Output the (X, Y) coordinate of the center of the cell containing the given text.  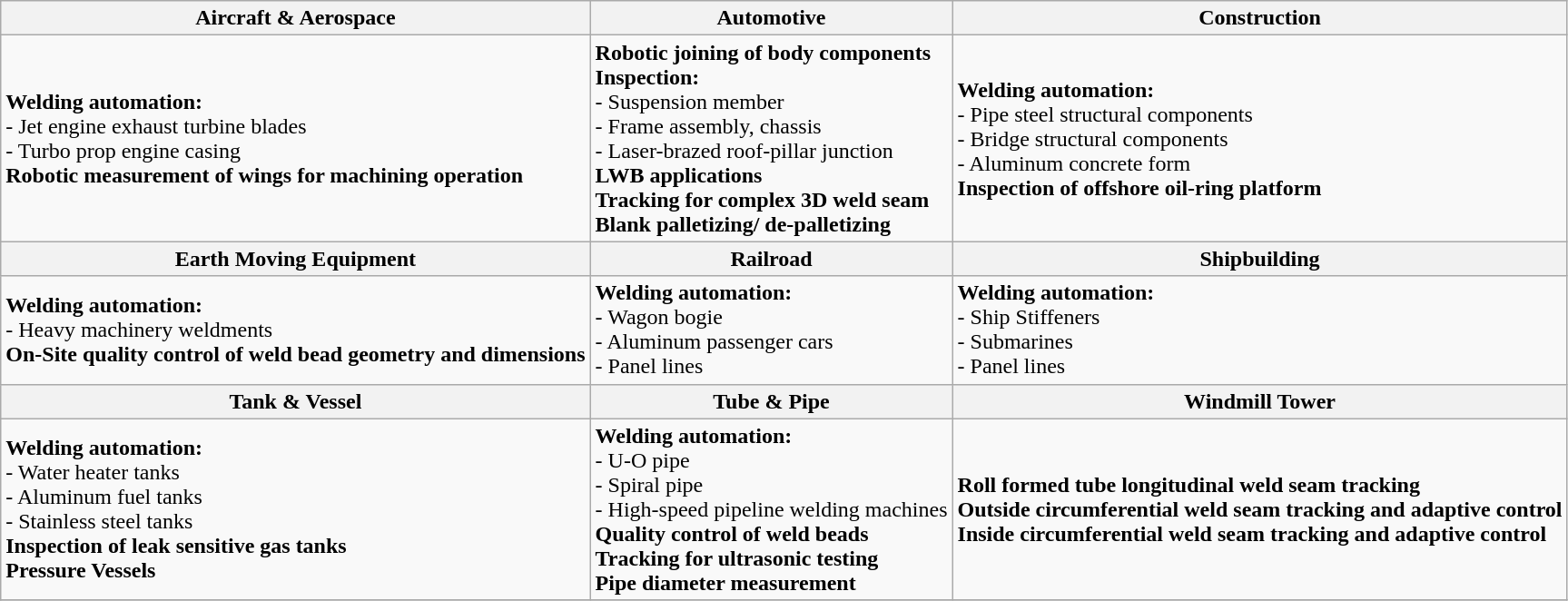
Windmill Tower (1260, 401)
Shipbuilding (1260, 259)
Welding automation: - Ship Stiffeners - Submarines - Panel lines (1260, 330)
Railroad (772, 259)
Earth Moving Equipment (296, 259)
Welding automation: - Wagon bogie - Aluminum passenger cars - Panel lines (772, 330)
Tank & Vessel (296, 401)
Welding automation: - Jet engine exhaust turbine blades - Turbo prop engine casing Robotic measurement of wings for machining operation (296, 138)
Welding automation: - Heavy machinery weldments On-Site quality control of weld bead geometry and dimensions (296, 330)
Construction (1260, 18)
Tube & Pipe (772, 401)
Automotive (772, 18)
Aircraft & Aerospace (296, 18)
Welding automation: - Water heater tanks - Aluminum fuel tanks - Stainless steel tanks Inspection of leak sensitive gas tanks Pressure Vessels (296, 509)
